Capture the cell that displays the provided text and extract its (x, y) central coordinate. 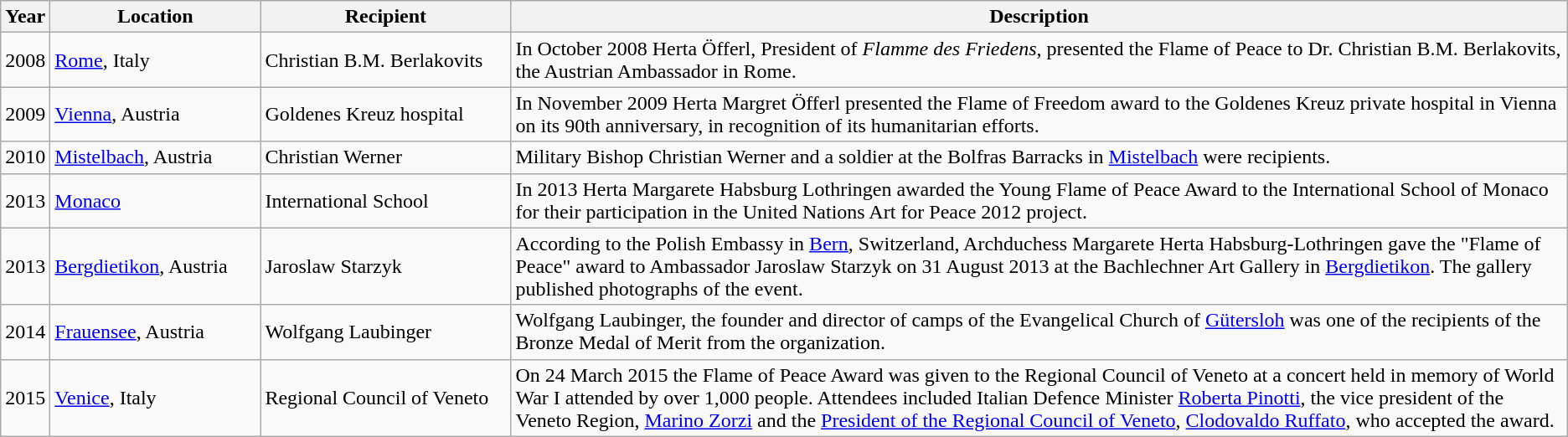
2010 (25, 157)
2009 (25, 114)
Location (156, 17)
Mistelbach, Austria (156, 157)
2015 (25, 398)
Wolfgang Laubinger (385, 332)
Year (25, 17)
Monaco (156, 201)
Frauensee, Austria (156, 332)
Recipient (385, 17)
2014 (25, 332)
Christian Werner (385, 157)
Rome, Italy (156, 60)
Christian B.M. Berlakovits (385, 60)
Vienna, Austria (156, 114)
Bergdietikon, Austria (156, 266)
International School (385, 201)
Military Bishop Christian Werner and a soldier at the Bolfras Barracks in Mistelbach were recipients. (1039, 157)
Jaroslaw Starzyk (385, 266)
Venice, Italy (156, 398)
Description (1039, 17)
Goldenes Kreuz hospital (385, 114)
2008 (25, 60)
Regional Council of Veneto (385, 398)
